For the text-containing cell, return its midpoint in (x, y) coordinate format. 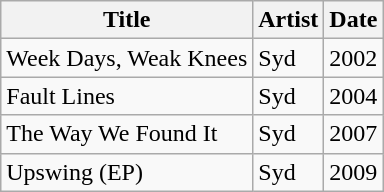
Fault Lines (127, 96)
Artist (288, 20)
2007 (354, 134)
2009 (354, 172)
Title (127, 20)
2002 (354, 58)
Date (354, 20)
Upswing (EP) (127, 172)
The Way We Found It (127, 134)
Week Days, Weak Knees (127, 58)
2004 (354, 96)
